Pinpoint the cell where the given text exists, returning its [x, y] midpoint coordinate. 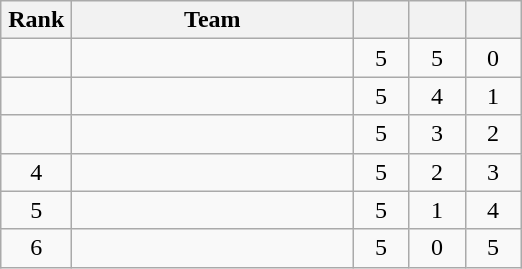
Team [212, 20]
6 [36, 248]
Rank [36, 20]
